Return (X, Y) of the center of cell containing provided text 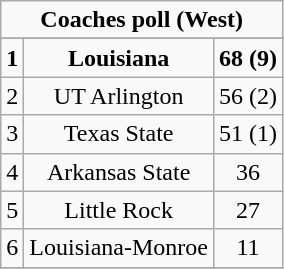
27 (248, 210)
11 (248, 248)
2 (12, 96)
Texas State (119, 134)
1 (12, 58)
Arkansas State (119, 172)
6 (12, 248)
Little Rock (119, 210)
4 (12, 172)
Louisiana (119, 58)
3 (12, 134)
5 (12, 210)
Coaches poll (West) (142, 20)
68 (9) (248, 58)
56 (2) (248, 96)
UT Arlington (119, 96)
36 (248, 172)
51 (1) (248, 134)
Louisiana-Monroe (119, 248)
